Identify which cell holds the provided text, then report its (x, y) central coordinate. 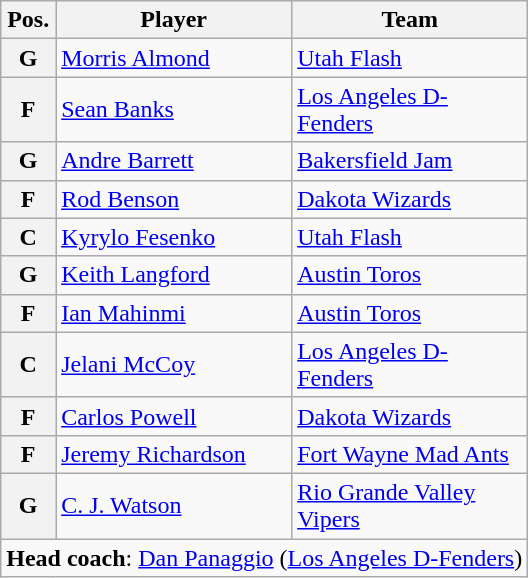
Andre Barrett (174, 161)
Jeremy Richardson (174, 454)
Sean Banks (174, 110)
Bakersfield Jam (410, 161)
Jelani McCoy (174, 364)
Ian Mahinmi (174, 313)
Morris Almond (174, 58)
C. J. Watson (174, 506)
Pos. (28, 20)
Keith Langford (174, 275)
Fort Wayne Mad Ants (410, 454)
Head coach: Dan Panaggio (Los Angeles D-Fenders) (264, 557)
Carlos Powell (174, 416)
Rio Grande Valley Vipers (410, 506)
Team (410, 20)
Rod Benson (174, 199)
Player (174, 20)
Kyrylo Fesenko (174, 237)
